Identify which cell holds the provided text, then report its [x, y] central coordinate. 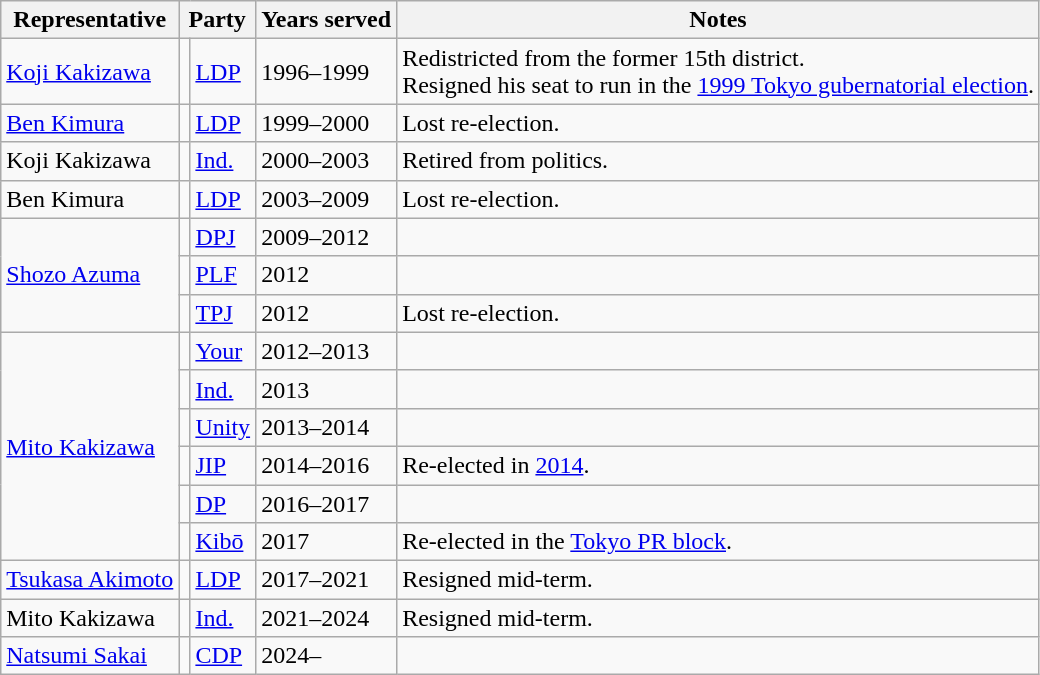
2017–2021 [326, 580]
Party [218, 20]
Retired from politics. [718, 161]
Redistricted from the former 15th district.Resigned his seat to run in the 1999 Tokyo gubernatorial election. [718, 72]
2016–2017 [326, 503]
2013 [326, 389]
CDP [223, 656]
Representative [90, 20]
Years served [326, 20]
Unity [223, 427]
2003–2009 [326, 199]
DP [223, 503]
Your [223, 351]
Notes [718, 20]
2000–2003 [326, 161]
1999–2000 [326, 123]
PLF [223, 275]
Re-elected in 2014. [718, 465]
JIP [223, 465]
2021–2024 [326, 618]
Kibō [223, 542]
1996–1999 [326, 72]
Tsukasa Akimoto [90, 580]
2012–2013 [326, 351]
2009–2012 [326, 237]
Shozo Azuma [90, 275]
TPJ [223, 313]
2013–2014 [326, 427]
DPJ [223, 237]
2014–2016 [326, 465]
Natsumi Sakai [90, 656]
2017 [326, 542]
2024– [326, 656]
Re-elected in the Tokyo PR block. [718, 542]
